Provide the (x, y) coordinate of the cell's center where the given text is located.  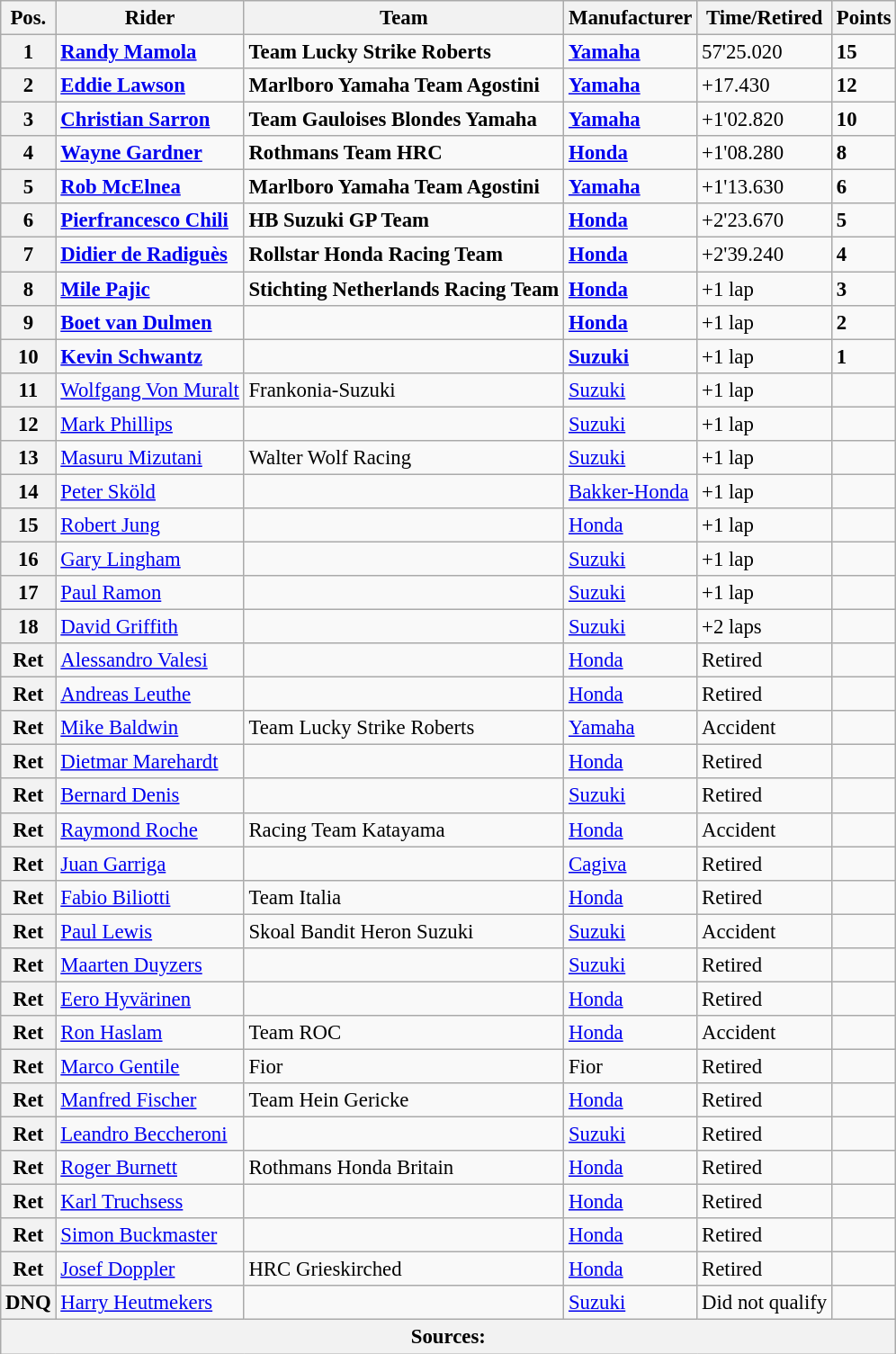
Team Hein Gericke (404, 1100)
Frankonia-Suzuki (404, 390)
Boet van Dulmen (149, 322)
Raymond Roche (149, 829)
Didier de Radiguès (149, 255)
Stichting Netherlands Racing Team (404, 289)
Sources: (448, 1337)
Manufacturer (631, 18)
Team ROC (404, 1033)
Rothmans Team HRC (404, 153)
Marco Gentile (149, 1066)
Dietmar Marehardt (149, 762)
+2'39.240 (765, 255)
Maarten Duyzers (149, 965)
Simon Buckmaster (149, 1235)
+2 laps (765, 627)
Eero Hyvärinen (149, 999)
HRC Grieskirched (404, 1269)
Paul Lewis (149, 931)
Did not qualify (765, 1304)
Pierfrancesco Chili (149, 220)
+1'02.820 (765, 120)
Bakker-Honda (631, 491)
Karl Truchsess (149, 1202)
Pos. (29, 18)
Team (404, 18)
Roger Burnett (149, 1168)
Mike Baldwin (149, 728)
Manfred Fischer (149, 1100)
DNQ (29, 1304)
Fabio Biliotti (149, 897)
Eddie Lawson (149, 85)
Ron Haslam (149, 1033)
16 (29, 559)
+1'08.280 (765, 153)
David Griffith (149, 627)
Rollstar Honda Racing Team (404, 255)
Alessandro Valesi (149, 660)
Peter Sköld (149, 491)
Juan Garriga (149, 864)
Harry Heutmekers (149, 1304)
11 (29, 390)
Team Italia (404, 897)
+1'13.630 (765, 187)
Team Gauloises Blondes Yamaha (404, 120)
9 (29, 322)
18 (29, 627)
Kevin Schwantz (149, 356)
Josef Doppler (149, 1269)
14 (29, 491)
Racing Team Katayama (404, 829)
Walter Wolf Racing (404, 458)
Time/Retired (765, 18)
Mark Phillips (149, 424)
Christian Sarron (149, 120)
Cagiva (631, 864)
Robert Jung (149, 525)
13 (29, 458)
Masuru Mizutani (149, 458)
Rob McElnea (149, 187)
Wayne Gardner (149, 153)
Wolfgang Von Muralt (149, 390)
+2'23.670 (765, 220)
Gary Lingham (149, 559)
+17.430 (765, 85)
Points (864, 18)
Mile Pajic (149, 289)
Andreas Leuthe (149, 695)
Skoal Bandit Heron Suzuki (404, 931)
Bernard Denis (149, 796)
17 (29, 593)
Rothmans Honda Britain (404, 1168)
Leandro Beccheroni (149, 1134)
Rider (149, 18)
Paul Ramon (149, 593)
57'25.020 (765, 52)
7 (29, 255)
HB Suzuki GP Team (404, 220)
Randy Mamola (149, 52)
